Provide the (X, Y) coordinate of the cell's center where the given text is located.  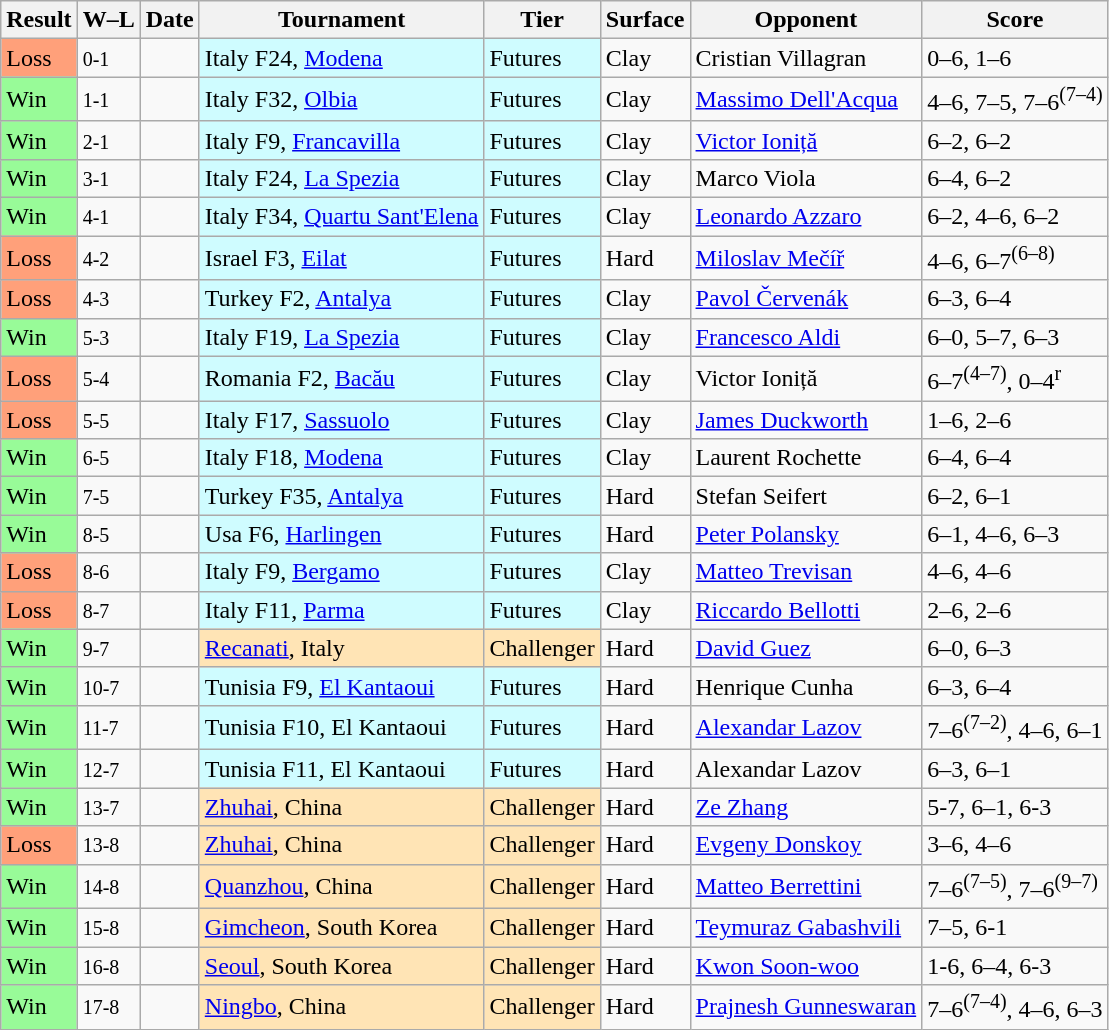
Cristian Villagran (806, 58)
Italy F24, La Spezia (342, 178)
Turkey F35, Antalya (342, 496)
2-1 (108, 140)
1-1 (108, 100)
Italy F19, La Spezia (342, 337)
4–6, 6–7(6–8) (1015, 258)
6–2, 4–6, 6–2 (1015, 217)
6–3, 6–1 (1015, 769)
Matteo Trevisan (806, 572)
Ningbo, China (342, 1008)
Pavol Červenák (806, 299)
W–L (108, 20)
6–0, 6–3 (1015, 648)
15-8 (108, 928)
Evgeny Donskoy (806, 845)
4–6, 4–6 (1015, 572)
Tunisia F11, El Kantaoui (342, 769)
Riccardo Bellotti (806, 610)
Date (170, 20)
1–6, 2–6 (1015, 420)
Italy F17, Sassuolo (342, 420)
Tunisia F10, El Kantaoui (342, 728)
4-1 (108, 217)
Italy F24, Modena (342, 58)
7–6(7–5), 7–6(9–7) (1015, 886)
Ze Zhang (806, 807)
10-7 (108, 686)
Stefan Seifert (806, 496)
13-7 (108, 807)
Opponent (806, 20)
Matteo Berrettini (806, 886)
7-5 (108, 496)
Italy F32, Olbia (342, 100)
2–6, 2–6 (1015, 610)
Peter Polansky (806, 534)
4-3 (108, 299)
7–6(7–2), 4–6, 6–1 (1015, 728)
James Duckworth (806, 420)
Henrique Cunha (806, 686)
Seoul, South Korea (342, 966)
Massimo Dell'Acqua (806, 100)
6–4, 6–2 (1015, 178)
6-5 (108, 458)
Prajnesh Gunneswaran (806, 1008)
12-7 (108, 769)
Kwon Soon-woo (806, 966)
9-7 (108, 648)
Miloslav Mečíř (806, 258)
Leonardo Azzaro (806, 217)
5-7, 6–1, 6-3 (1015, 807)
Laurent Rochette (806, 458)
Teymuraz Gabashvili (806, 928)
6–2, 6–1 (1015, 496)
Italy F9, Francavilla (342, 140)
0–6, 1–6 (1015, 58)
6–0, 5–7, 6–3 (1015, 337)
Italy F18, Modena (342, 458)
Turkey F2, Antalya (342, 299)
5-5 (108, 420)
Israel F3, Eilat (342, 258)
Usa F6, Harlingen (342, 534)
Tier (542, 20)
6–4, 6–4 (1015, 458)
Recanati, Italy (342, 648)
17-8 (108, 1008)
14-8 (108, 886)
6–2, 6–2 (1015, 140)
Tournament (342, 20)
Italy F34, Quartu Sant'Elena (342, 217)
Italy F11, Parma (342, 610)
6–1, 4–6, 6–3 (1015, 534)
8-5 (108, 534)
4–6, 7–5, 7–6(7–4) (1015, 100)
Italy F9, Bergamo (342, 572)
4-2 (108, 258)
Surface (645, 20)
7–6(7–4), 4–6, 6–3 (1015, 1008)
David Guez (806, 648)
Tunisia F9, El Kantaoui (342, 686)
8-6 (108, 572)
Francesco Aldi (806, 337)
3–6, 4–6 (1015, 845)
0-1 (108, 58)
Result (39, 20)
5-3 (108, 337)
Gimcheon, South Korea (342, 928)
3-1 (108, 178)
1-6, 6–4, 6-3 (1015, 966)
13-8 (108, 845)
Quanzhou, China (342, 886)
8-7 (108, 610)
Score (1015, 20)
Marco Viola (806, 178)
7–5, 6-1 (1015, 928)
11-7 (108, 728)
5-4 (108, 378)
6–7(4–7), 0–4r (1015, 378)
16-8 (108, 966)
Romania F2, Bacău (342, 378)
